For the text-containing cell, return its midpoint in [x, y] coordinate format. 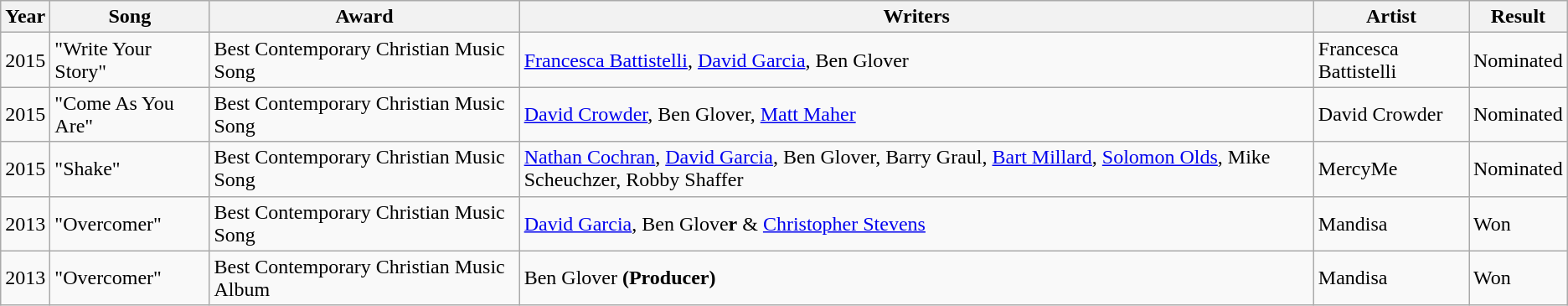
Result [1519, 17]
"Shake" [130, 169]
Writers [916, 17]
Ben Glover (Producer) [916, 278]
"Write Your Story" [130, 60]
Francesca Battistelli [1390, 60]
MercyMe [1390, 169]
Award [364, 17]
Artist [1390, 17]
David Crowder [1390, 114]
David Crowder, Ben Glover, Matt Maher [916, 114]
Best Contemporary Christian Music Album [364, 278]
Song [130, 17]
David Garcia, Ben Glover & Christopher Stevens [916, 223]
Year [25, 17]
"Come As You Are" [130, 114]
Francesca Battistelli, David Garcia, Ben Glover [916, 60]
Nathan Cochran, David Garcia, Ben Glover, Barry Graul, Bart Millard, Solomon Olds, Mike Scheuchzer, Robby Shaffer [916, 169]
